Determine the [X, Y] coordinate at the center of the cell enclosing the given text.  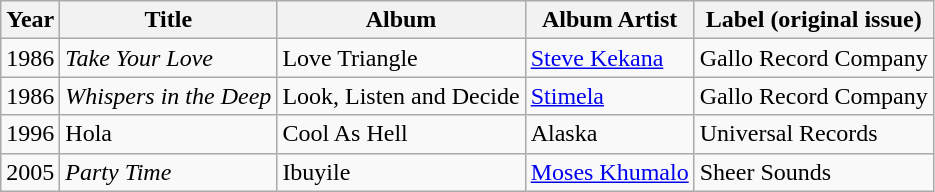
Steve Kekana [610, 58]
Hola [168, 134]
Whispers in the Deep [168, 96]
Love Triangle [401, 58]
Alaska [610, 134]
Year [30, 20]
Label (original issue) [814, 20]
Cool As Hell [401, 134]
Universal Records [814, 134]
Album Artist [610, 20]
Stimela [610, 96]
Album [401, 20]
Party Time [168, 172]
1996 [30, 134]
Sheer Sounds [814, 172]
Ibuyile [401, 172]
Title [168, 20]
Moses Khumalo [610, 172]
Look, Listen and Decide [401, 96]
2005 [30, 172]
Take Your Love [168, 58]
